For the text-containing cell, return its midpoint in (x, y) coordinate format. 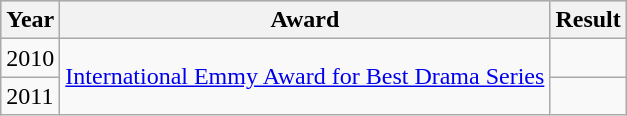
Award (305, 20)
2010 (30, 58)
Result (588, 20)
International Emmy Award for Best Drama Series (305, 77)
Year (30, 20)
2011 (30, 96)
